From the cell containing the given text, extract its center point as [X, Y] coordinate. 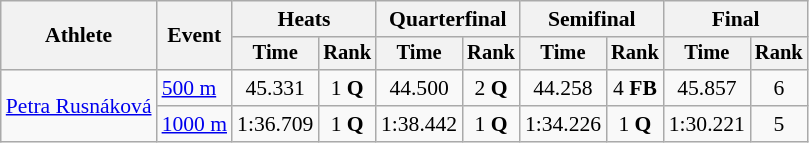
4 FB [635, 88]
5 [779, 124]
44.258 [563, 88]
Heats [304, 19]
1:30.221 [707, 124]
Athlete [79, 36]
1:36.709 [275, 124]
1000 m [194, 124]
6 [779, 88]
Semifinal [592, 19]
1:34.226 [563, 124]
44.500 [419, 88]
Quarterfinal [448, 19]
45.331 [275, 88]
45.857 [707, 88]
Event [194, 36]
2 Q [491, 88]
Final [736, 19]
Petra Rusnáková [79, 106]
1:38.442 [419, 124]
500 m [194, 88]
